Find where the given text appears and provide that cell's center as (x, y) coordinate. 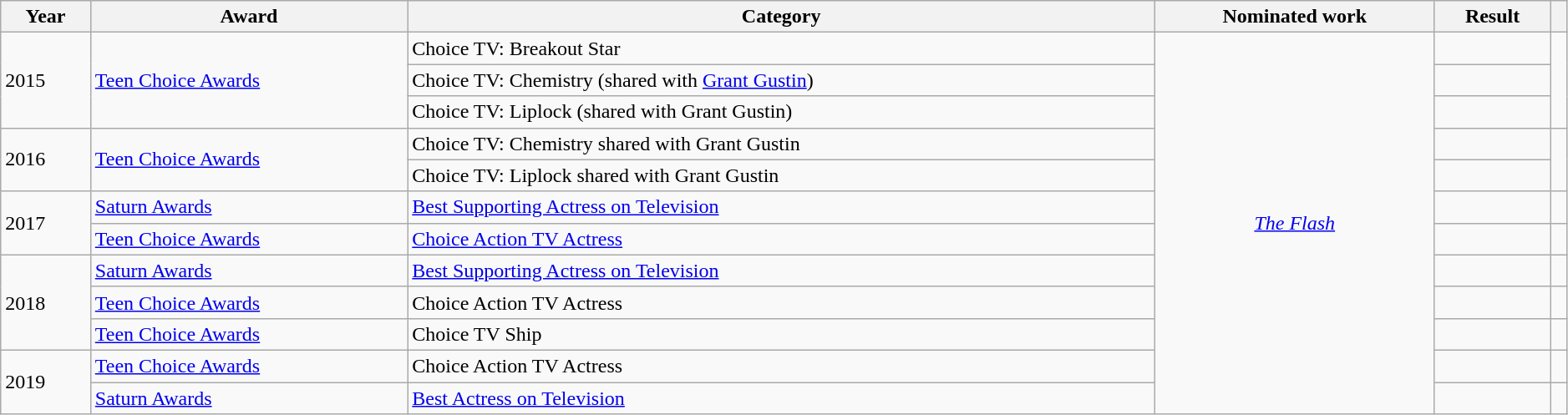
Choice TV: Breakout Star (782, 48)
2016 (46, 159)
2017 (46, 223)
Best Actress on Television (782, 398)
2019 (46, 382)
Choice TV: Chemistry (shared with Grant Gustin) (782, 80)
Nominated work (1295, 17)
2018 (46, 302)
Choice TV Ship (782, 334)
The Flash (1295, 224)
Choice TV: Liplock shared with Grant Gustin (782, 175)
Result (1492, 17)
Choice TV: Liplock (shared with Grant Gustin) (782, 112)
Choice TV: Chemistry shared with Grant Gustin (782, 144)
Award (249, 17)
Year (46, 17)
Category (782, 17)
2015 (46, 80)
